Scan for the cell matching the given text and deliver its [x, y] coordinate at center. 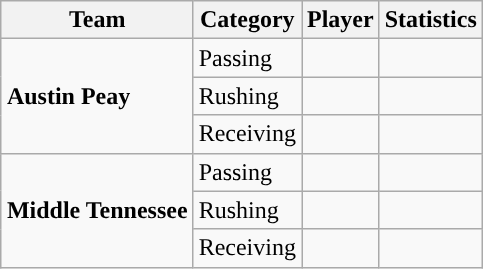
Team [97, 20]
Statistics [430, 20]
Austin Peay [97, 96]
Category [247, 20]
Middle Tennessee [97, 210]
Player [341, 20]
